Scan for the cell matching the given text and deliver its [X, Y] coordinate at center. 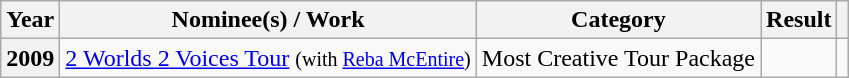
Nominee(s) / Work [268, 20]
Category [618, 20]
2009 [30, 58]
Result [799, 20]
2 Worlds 2 Voices Tour (with Reba McEntire) [268, 58]
Year [30, 20]
Most Creative Tour Package [618, 58]
